Determine the (x, y) coordinate at the center of the cell enclosing the given text.  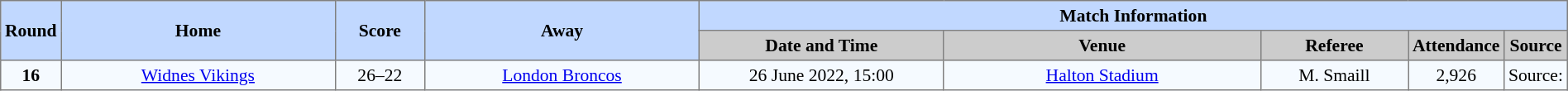
Round (31, 31)
Attendance (1456, 45)
Venue (1102, 45)
Date and Time (822, 45)
Source: (1537, 75)
26 June 2022, 15:00 (822, 75)
Away (562, 31)
London Broncos (562, 75)
Widnes Vikings (198, 75)
26–22 (380, 75)
Source (1537, 45)
Referee (1334, 45)
Home (198, 31)
Match Information (1134, 16)
2,926 (1456, 75)
Halton Stadium (1102, 75)
M. Smaill (1334, 75)
Score (380, 31)
16 (31, 75)
